Provide the [x, y] coordinate of the cell's center where the given text is located.  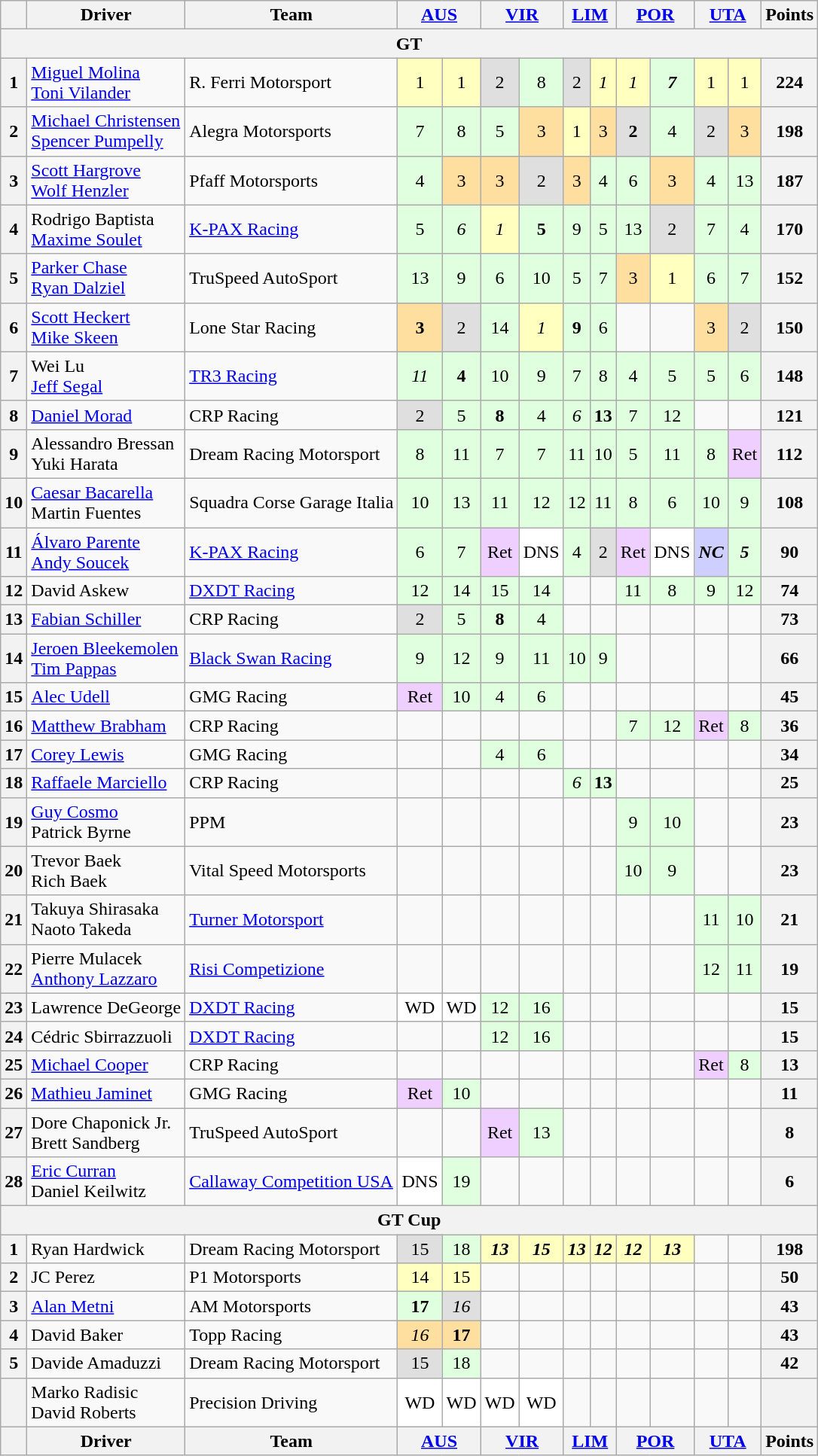
170 [789, 229]
Turner Motorsport [291, 920]
Lone Star Racing [291, 327]
22 [14, 968]
Corey Lewis [106, 754]
Miguel Molina Toni Vilander [106, 83]
42 [789, 1363]
45 [789, 697]
36 [789, 726]
74 [789, 591]
Jeroen Bleekemolen Tim Pappas [106, 658]
Trevor Baek Rich Baek [106, 870]
Marko Radisic David Roberts [106, 1402]
187 [789, 181]
Rodrigo Baptista Maxime Soulet [106, 229]
R. Ferri Motorsport [291, 83]
Lawrence DeGeorge [106, 1007]
150 [789, 327]
GT [410, 44]
28 [14, 1182]
66 [789, 658]
NC [711, 551]
148 [789, 376]
Scott Heckert Mike Skeen [106, 327]
Black Swan Racing [291, 658]
108 [789, 503]
Alegra Motorsports [291, 131]
Davide Amaduzzi [106, 1363]
Raffaele Marciello [106, 783]
90 [789, 551]
Pierre Mulacek Anthony Lazzaro [106, 968]
Guy Cosmo Patrick Byrne [106, 822]
121 [789, 415]
Squadra Corse Garage Italia [291, 503]
24 [14, 1036]
Topp Racing [291, 1335]
P1 Motorsports [291, 1278]
JC Perez [106, 1278]
David Baker [106, 1335]
27 [14, 1132]
Callaway Competition USA [291, 1182]
Scott Hargrove Wolf Henzler [106, 181]
GT Cup [410, 1220]
Vital Speed Motorsports [291, 870]
112 [789, 453]
TR3 Racing [291, 376]
Alessandro Bressan Yuki Harata [106, 453]
26 [14, 1093]
Álvaro Parente Andy Soucek [106, 551]
Ryan Hardwick [106, 1249]
Fabian Schiller [106, 620]
Precision Driving [291, 1402]
Michael Cooper [106, 1065]
73 [789, 620]
Alan Metni [106, 1306]
Caesar Bacarella Martin Fuentes [106, 503]
50 [789, 1278]
Michael Christensen Spencer Pumpelly [106, 131]
Alec Udell [106, 697]
Daniel Morad [106, 415]
Pfaff Motorsports [291, 181]
Parker Chase Ryan Dalziel [106, 279]
20 [14, 870]
Dore Chaponick Jr. Brett Sandberg [106, 1132]
Wei Lu Jeff Segal [106, 376]
34 [789, 754]
AM Motorsports [291, 1306]
Cédric Sbirrazzuoli [106, 1036]
224 [789, 83]
152 [789, 279]
PPM [291, 822]
Risi Competizione [291, 968]
David Askew [106, 591]
Takuya Shirasaka Naoto Takeda [106, 920]
Eric Curran Daniel Keilwitz [106, 1182]
Mathieu Jaminet [106, 1093]
Matthew Brabham [106, 726]
